Provide the [x, y] coordinate of the cell's center where the given text is located.  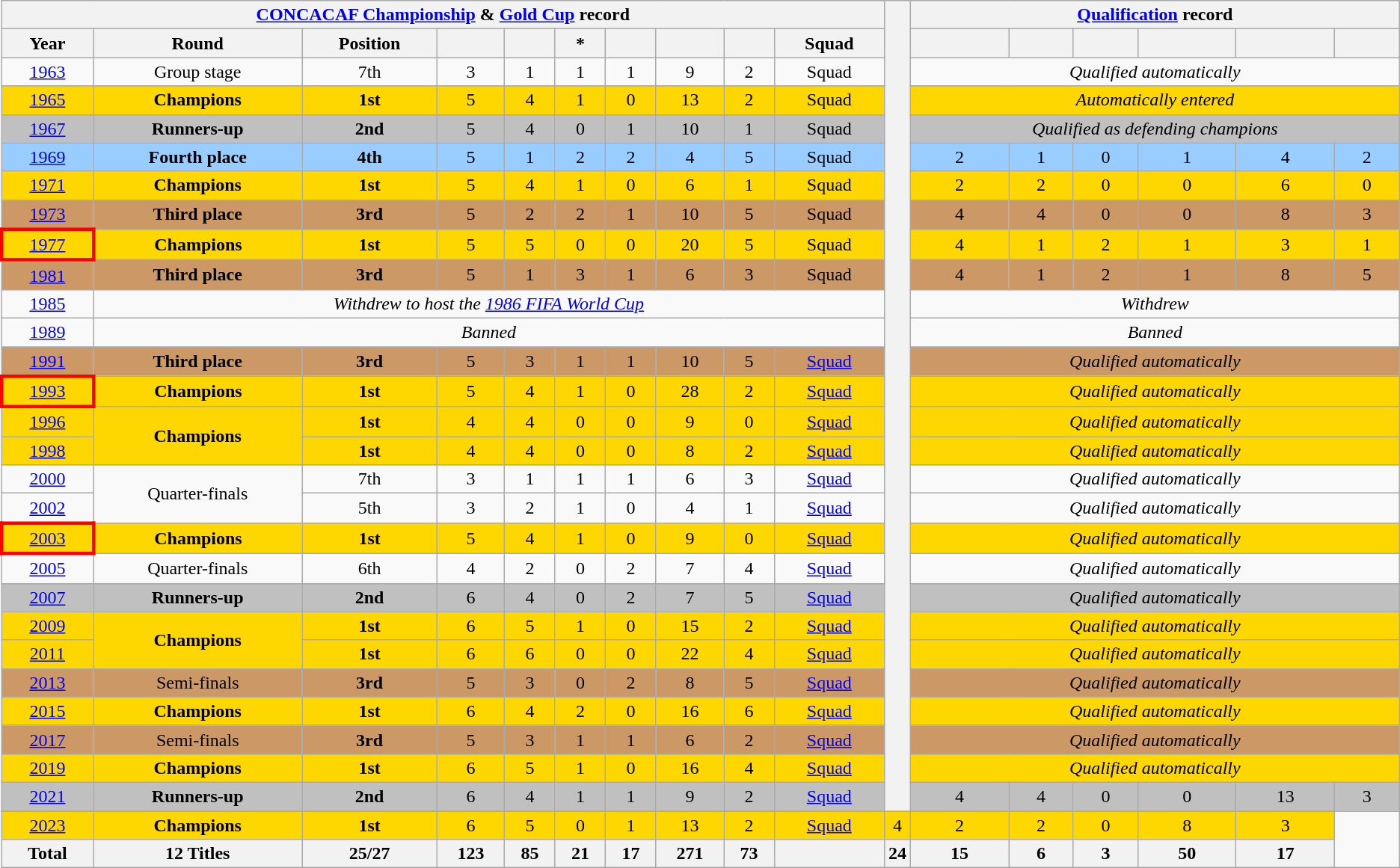
22 [690, 654]
2017 [47, 739]
1963 [47, 72]
73 [749, 854]
CONCACAF Championship & Gold Cup record [443, 15]
21 [580, 854]
2021 [47, 796]
6th [369, 568]
Fourth place [197, 157]
1989 [47, 332]
50 [1188, 854]
1996 [47, 422]
Qualification record [1155, 15]
2013 [47, 683]
12 Titles [197, 854]
1969 [47, 157]
1981 [47, 275]
2019 [47, 768]
4th [369, 157]
1965 [47, 100]
1967 [47, 129]
2000 [47, 479]
1977 [47, 245]
28 [690, 392]
2009 [47, 626]
1973 [47, 215]
2007 [47, 597]
1985 [47, 304]
2005 [47, 568]
20 [690, 245]
* [580, 43]
Qualified as defending champions [1155, 129]
Withdrew to host the 1986 FIFA World Cup [488, 304]
1993 [47, 392]
Withdrew [1155, 304]
123 [471, 854]
2003 [47, 538]
2011 [47, 654]
Automatically entered [1155, 100]
2023 [47, 825]
25/27 [369, 854]
Round [197, 43]
85 [529, 854]
Total [47, 854]
5th [369, 508]
24 [897, 854]
1971 [47, 185]
Year [47, 43]
2002 [47, 508]
Group stage [197, 72]
2015 [47, 711]
271 [690, 854]
1998 [47, 451]
Position [369, 43]
1991 [47, 362]
